Locate the cell with the specified text and output its [x, y] center coordinate. 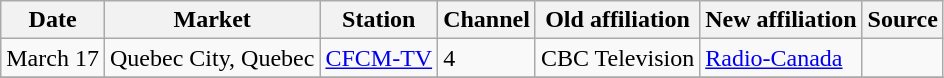
Radio-Canada [781, 58]
Quebec City, Quebec [212, 58]
New affiliation [781, 20]
March 17 [53, 58]
Source [902, 20]
Old affiliation [617, 20]
Station [379, 20]
CBC Television [617, 58]
CFCM-TV [379, 58]
Market [212, 20]
4 [487, 58]
Date [53, 20]
Channel [487, 20]
